Return the [x, y] coordinate for the center point of the cell that contains the specified text.  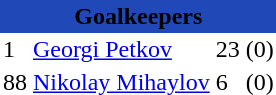
23 [228, 50]
1 [15, 50]
Georgi Petkov [122, 50]
